Find where the given text appears and provide that cell's center as [x, y] coordinate. 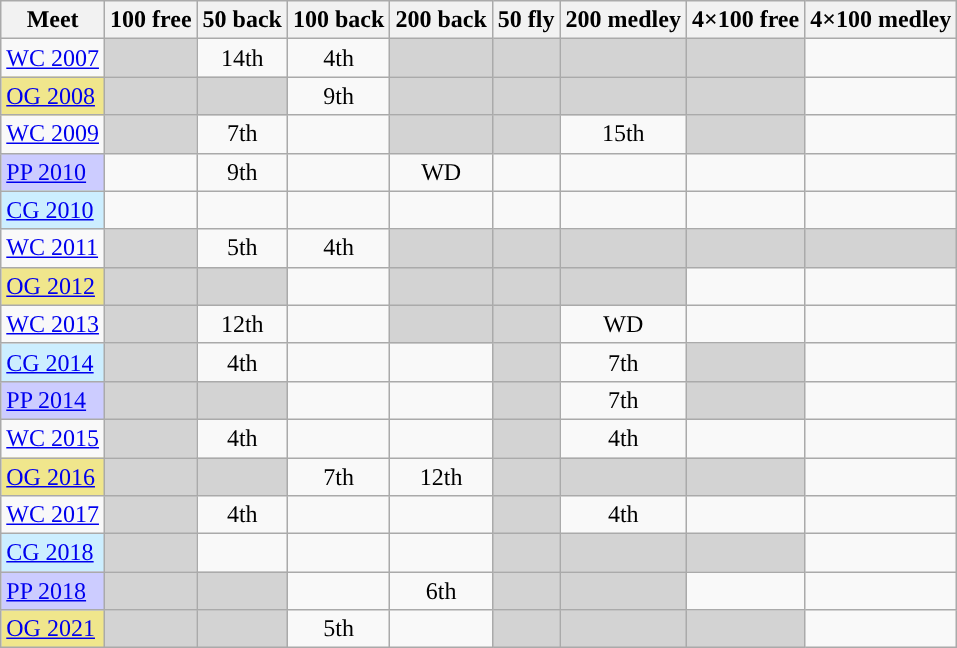
CG 2018 [53, 553]
15th [623, 134]
PP 2018 [53, 591]
OG 2008 [53, 96]
OG 2012 [53, 286]
CG 2010 [53, 210]
50 back [242, 20]
4×100 medley [881, 20]
6th [441, 591]
CG 2014 [53, 362]
WC 2011 [53, 248]
200 medley [623, 20]
100 back [338, 20]
50 fly [526, 20]
WC 2015 [53, 438]
OG 2016 [53, 477]
WC 2013 [53, 324]
100 free [150, 20]
4×100 free [745, 20]
Meet [53, 20]
200 back [441, 20]
PP 2010 [53, 172]
WC 2017 [53, 515]
OG 2021 [53, 629]
PP 2014 [53, 400]
WC 2007 [53, 58]
14th [242, 58]
WC 2009 [53, 134]
